Detect which cell encompasses the target text, then output its (X, Y) center coordinate. 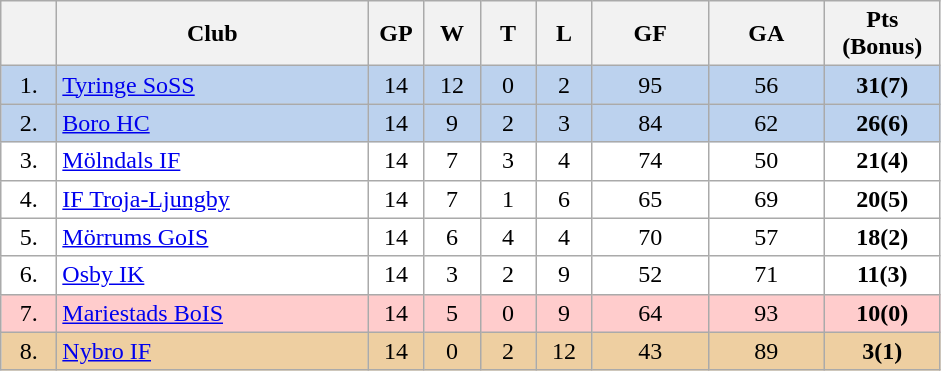
Mörrums GoIS (212, 237)
GF (650, 34)
5 (452, 313)
65 (650, 199)
T (508, 34)
Club (212, 34)
74 (650, 161)
56 (766, 85)
7. (29, 313)
95 (650, 85)
70 (650, 237)
1. (29, 85)
1 (508, 199)
20(5) (882, 199)
2. (29, 123)
31(7) (882, 85)
Tyringe SoSS (212, 85)
L (564, 34)
8. (29, 351)
Mariestads BoIS (212, 313)
21(4) (882, 161)
43 (650, 351)
3. (29, 161)
Pts (Bonus) (882, 34)
Nybro IF (212, 351)
62 (766, 123)
50 (766, 161)
57 (766, 237)
GA (766, 34)
64 (650, 313)
IF Troja-Ljungby (212, 199)
18(2) (882, 237)
GP (396, 34)
Boro HC (212, 123)
6. (29, 275)
4. (29, 199)
Mölndals IF (212, 161)
Osby IK (212, 275)
26(6) (882, 123)
89 (766, 351)
93 (766, 313)
5. (29, 237)
3(1) (882, 351)
W (452, 34)
71 (766, 275)
11(3) (882, 275)
52 (650, 275)
84 (650, 123)
10(0) (882, 313)
69 (766, 199)
